Pinpoint the cell where the given text exists, returning its (x, y) midpoint coordinate. 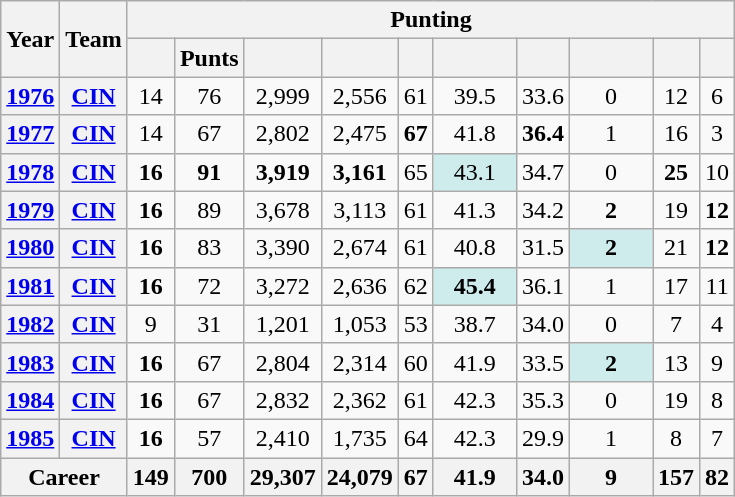
Punting (430, 20)
53 (416, 324)
3,272 (282, 286)
31 (209, 324)
89 (209, 210)
2,410 (282, 438)
1983 (30, 362)
1,735 (360, 438)
65 (416, 172)
1980 (30, 248)
41.8 (474, 134)
76 (209, 96)
157 (676, 477)
36.4 (542, 134)
149 (150, 477)
2,674 (360, 248)
2,804 (282, 362)
2,475 (360, 134)
1977 (30, 134)
1978 (30, 172)
43.1 (474, 172)
Team (94, 39)
3,113 (360, 210)
Career (64, 477)
29,307 (282, 477)
2,832 (282, 400)
82 (718, 477)
60 (416, 362)
2,999 (282, 96)
62 (416, 286)
1981 (30, 286)
64 (416, 438)
10 (718, 172)
83 (209, 248)
33.5 (542, 362)
1984 (30, 400)
1976 (30, 96)
2,802 (282, 134)
29.9 (542, 438)
40.8 (474, 248)
1982 (30, 324)
21 (676, 248)
33.6 (542, 96)
91 (209, 172)
700 (209, 477)
1979 (30, 210)
Year (30, 39)
36.1 (542, 286)
38.7 (474, 324)
3 (718, 134)
2,556 (360, 96)
1,053 (360, 324)
3,678 (282, 210)
Punts (209, 58)
3,919 (282, 172)
17 (676, 286)
24,079 (360, 477)
57 (209, 438)
34.7 (542, 172)
3,390 (282, 248)
35.3 (542, 400)
41.3 (474, 210)
11 (718, 286)
13 (676, 362)
2,636 (360, 286)
34.2 (542, 210)
31.5 (542, 248)
4 (718, 324)
72 (209, 286)
3,161 (360, 172)
1985 (30, 438)
1,201 (282, 324)
39.5 (474, 96)
6 (718, 96)
2,314 (360, 362)
2,362 (360, 400)
45.4 (474, 286)
25 (676, 172)
